Return [X, Y] of the center of cell containing provided text 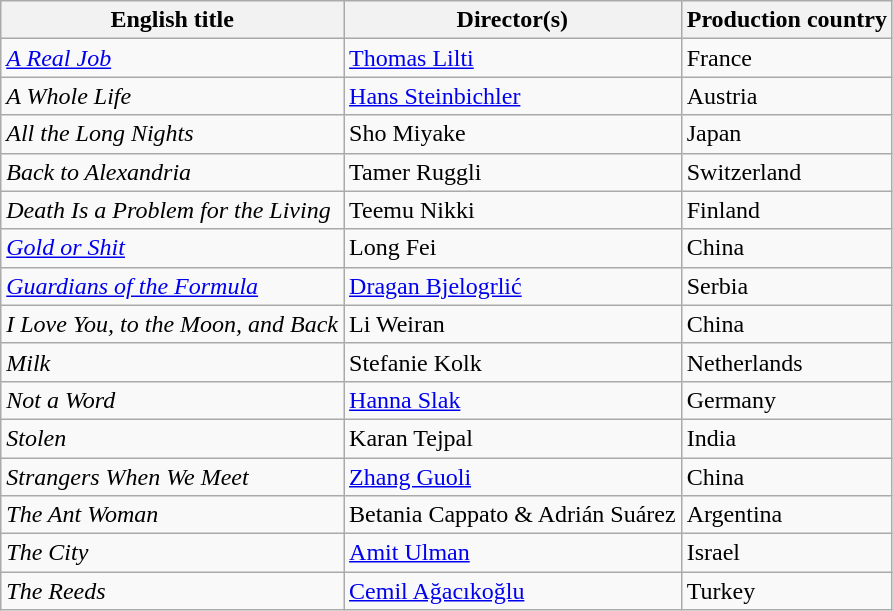
Tamer Ruggli [513, 172]
Turkey [786, 591]
Switzerland [786, 172]
Austria [786, 96]
Teemu Nikki [513, 210]
Cemil Ağacıkoğlu [513, 591]
English title [172, 20]
Stefanie Kolk [513, 362]
Production country [786, 20]
Li Weiran [513, 324]
Strangers When We Meet [172, 477]
Serbia [786, 286]
The City [172, 553]
Germany [786, 400]
Death Is a Problem for the Living [172, 210]
Sho Miyake [513, 134]
Betania Cappato & Adrián Suárez [513, 515]
Stolen [172, 438]
Director(s) [513, 20]
India [786, 438]
Karan Tejpal [513, 438]
Japan [786, 134]
Not a Word [172, 400]
Israel [786, 553]
Hans Steinbichler [513, 96]
Gold or Shit [172, 248]
I Love You, to the Moon, and Back [172, 324]
Dragan Bjelogrlić [513, 286]
The Reeds [172, 591]
A Whole Life [172, 96]
All the Long Nights [172, 134]
Guardians of the Formula [172, 286]
Netherlands [786, 362]
Finland [786, 210]
Back to Alexandria [172, 172]
A Real Job [172, 58]
Long Fei [513, 248]
Hanna Slak [513, 400]
The Ant Woman [172, 515]
Thomas Lilti [513, 58]
Amit Ulman [513, 553]
Zhang Guoli [513, 477]
Argentina [786, 515]
France [786, 58]
Milk [172, 362]
